Return (X, Y) of the center of cell containing provided text 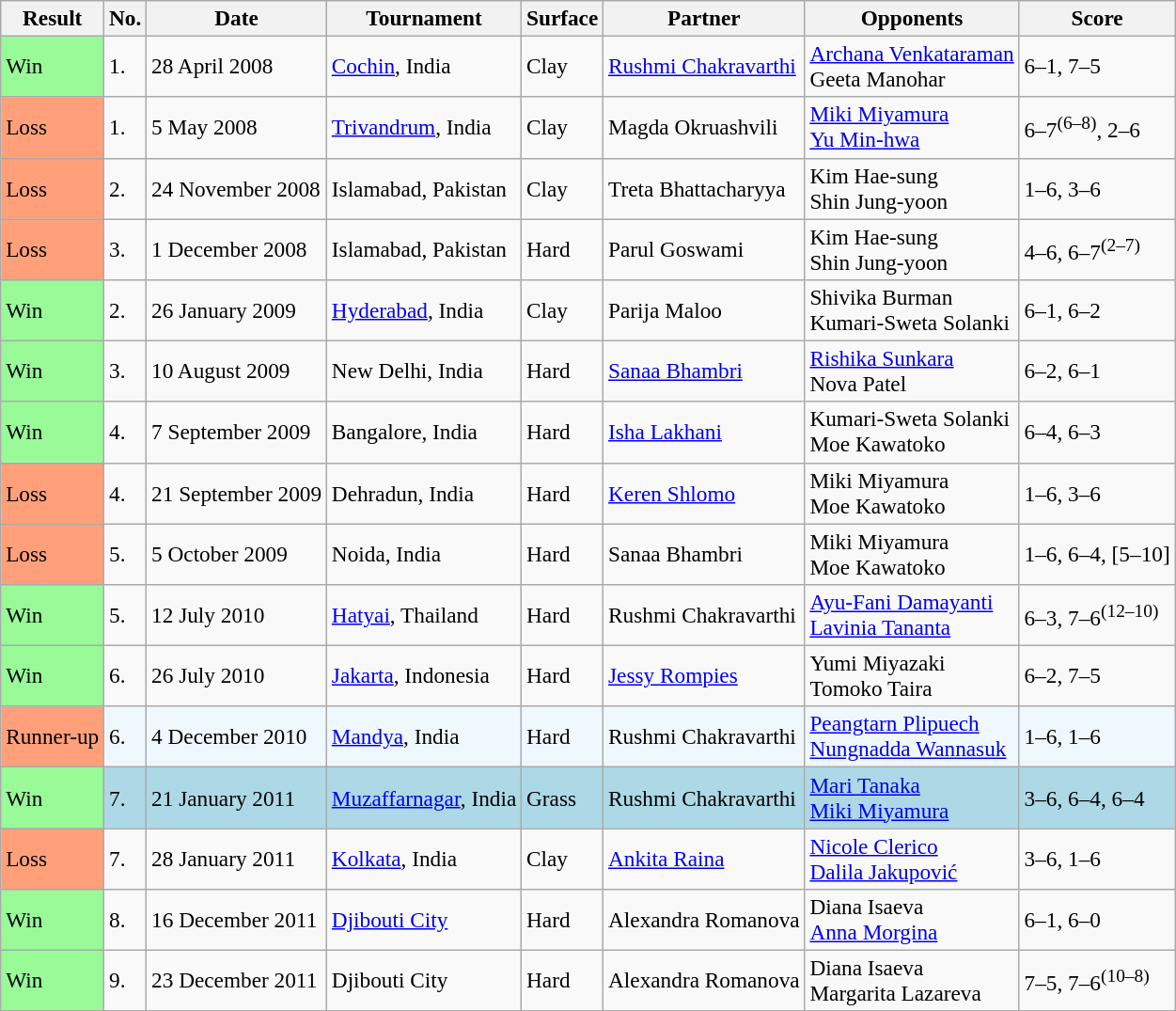
Isha Lakhani (704, 433)
Result (53, 18)
Jakarta, Indonesia (423, 675)
1–6, 1–6 (1097, 737)
Peangtarn Plipuech Nungnadda Wannasuk (912, 737)
Ayu-Fani Damayanti Lavinia Tananta (912, 615)
Mandya, India (423, 737)
6–1, 6–0 (1097, 920)
6–1, 6–2 (1097, 310)
Parul Goswami (704, 248)
6–7(6–8), 2–6 (1097, 128)
Jessy Rompies (704, 675)
Partner (704, 18)
Magda Okruashvili (704, 128)
24 November 2008 (237, 188)
10 August 2009 (237, 371)
4–6, 6–7(2–7) (1097, 248)
8. (126, 920)
Kolkata, India (423, 858)
Shivika Burman Kumari-Sweta Solanki (912, 310)
1–6, 6–4, [5–10] (1097, 553)
Hatyai, Thailand (423, 615)
Tournament (423, 18)
21 January 2011 (237, 798)
26 January 2009 (237, 310)
7 September 2009 (237, 433)
Opponents (912, 18)
5 October 2009 (237, 553)
Noida, India (423, 553)
6–1, 7–5 (1097, 66)
Kumari-Sweta Solanki Moe Kawatoko (912, 433)
Nicole Clerico Dalila Jakupović (912, 858)
16 December 2011 (237, 920)
Diana Isaeva Margarita Lazareva (912, 980)
1 December 2008 (237, 248)
Archana Venkataraman Geeta Manohar (912, 66)
7–5, 7–6(10–8) (1097, 980)
5 May 2008 (237, 128)
Muzaffarnagar, India (423, 798)
New Delhi, India (423, 371)
6–4, 6–3 (1097, 433)
28 January 2011 (237, 858)
Miki Miyamura Yu Min-hwa (912, 128)
9. (126, 980)
Treta Bhattacharyya (704, 188)
Grass (562, 798)
Rishika Sunkara Nova Patel (912, 371)
Surface (562, 18)
4 December 2010 (237, 737)
6–2, 6–1 (1097, 371)
Score (1097, 18)
Dehradun, India (423, 493)
Cochin, India (423, 66)
Runner-up (53, 737)
Keren Shlomo (704, 493)
Diana Isaeva Anna Morgina (912, 920)
Trivandrum, India (423, 128)
Yumi Miyazaki Tomoko Taira (912, 675)
Parija Maloo (704, 310)
Ankita Raina (704, 858)
12 July 2010 (237, 615)
3–6, 6–4, 6–4 (1097, 798)
6–3, 7–6(12–10) (1097, 615)
Hyderabad, India (423, 310)
23 December 2011 (237, 980)
No. (126, 18)
28 April 2008 (237, 66)
26 July 2010 (237, 675)
6–2, 7–5 (1097, 675)
3–6, 1–6 (1097, 858)
Mari Tanaka Miki Miyamura (912, 798)
21 September 2009 (237, 493)
Bangalore, India (423, 433)
Date (237, 18)
